Provide the (X, Y) coordinate of the cell's center where the given text is located.  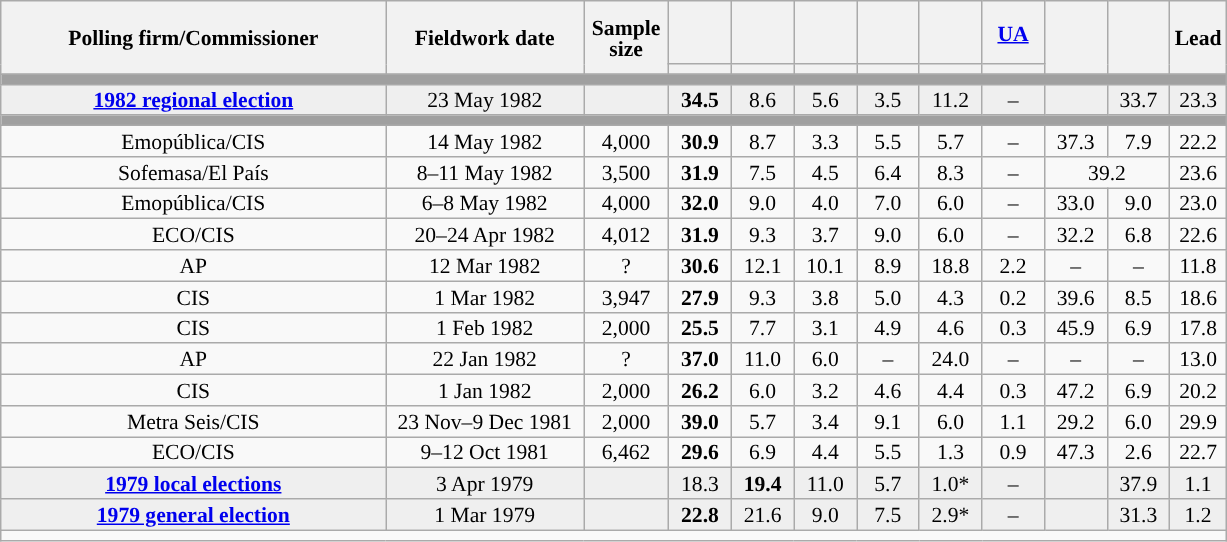
9–12 Oct 1981 (485, 452)
39.2 (1106, 172)
2.2 (1014, 266)
26.2 (700, 390)
19.4 (762, 484)
14 May 1982 (485, 142)
4,012 (626, 234)
1.0* (950, 484)
4.9 (888, 328)
11.2 (950, 100)
8–11 May 1982 (485, 172)
0.2 (1014, 296)
3.1 (826, 328)
17.8 (1198, 328)
3.3 (826, 142)
13.0 (1198, 360)
8.9 (888, 266)
30.6 (700, 266)
32.2 (1076, 234)
22.6 (1198, 234)
8.6 (762, 100)
0.9 (1014, 452)
23.0 (1198, 204)
18.3 (700, 484)
8.7 (762, 142)
Sample size (626, 38)
22.2 (1198, 142)
37.3 (1076, 142)
29.9 (1198, 422)
8.3 (950, 172)
23 Nov–9 Dec 1981 (485, 422)
39.0 (700, 422)
3.8 (826, 296)
3 Apr 1979 (485, 484)
24.0 (950, 360)
33.7 (1138, 100)
25.5 (700, 328)
12.1 (762, 266)
8.5 (1138, 296)
21.6 (762, 514)
3.5 (888, 100)
39.6 (1076, 296)
5.6 (826, 100)
18.8 (950, 266)
Polling firm/Commissioner (194, 38)
5.0 (888, 296)
23 May 1982 (485, 100)
Sofemasa/El País (194, 172)
22.7 (1198, 452)
30.9 (700, 142)
37.0 (700, 360)
3,500 (626, 172)
1.2 (1198, 514)
1979 general election (194, 514)
6.4 (888, 172)
22 Jan 1982 (485, 360)
6–8 May 1982 (485, 204)
1979 local elections (194, 484)
23.6 (1198, 172)
4.3 (950, 296)
12 Mar 1982 (485, 266)
18.6 (1198, 296)
20–24 Apr 1982 (485, 234)
47.2 (1076, 390)
Metra Seis/CIS (194, 422)
23.3 (1198, 100)
3.4 (826, 422)
Lead (1198, 38)
3.7 (826, 234)
20.2 (1198, 390)
27.9 (700, 296)
Fieldwork date (485, 38)
34.5 (700, 100)
11.8 (1198, 266)
7.7 (762, 328)
37.9 (1138, 484)
31.3 (1138, 514)
45.9 (1076, 328)
1.3 (950, 452)
33.0 (1076, 204)
29.2 (1076, 422)
1982 regional election (194, 100)
32.0 (700, 204)
7.0 (888, 204)
1 Mar 1982 (485, 296)
4.5 (826, 172)
1 Jan 1982 (485, 390)
2.9* (950, 514)
6,462 (626, 452)
3.2 (826, 390)
7.9 (1138, 142)
9.1 (888, 422)
22.8 (700, 514)
1 Mar 1979 (485, 514)
10.1 (826, 266)
UA (1014, 32)
1 Feb 1982 (485, 328)
47.3 (1076, 452)
6.8 (1138, 234)
2.6 (1138, 452)
3,947 (626, 296)
29.6 (700, 452)
4.0 (826, 204)
